Locate the cell with the specified text and output its [x, y] center coordinate. 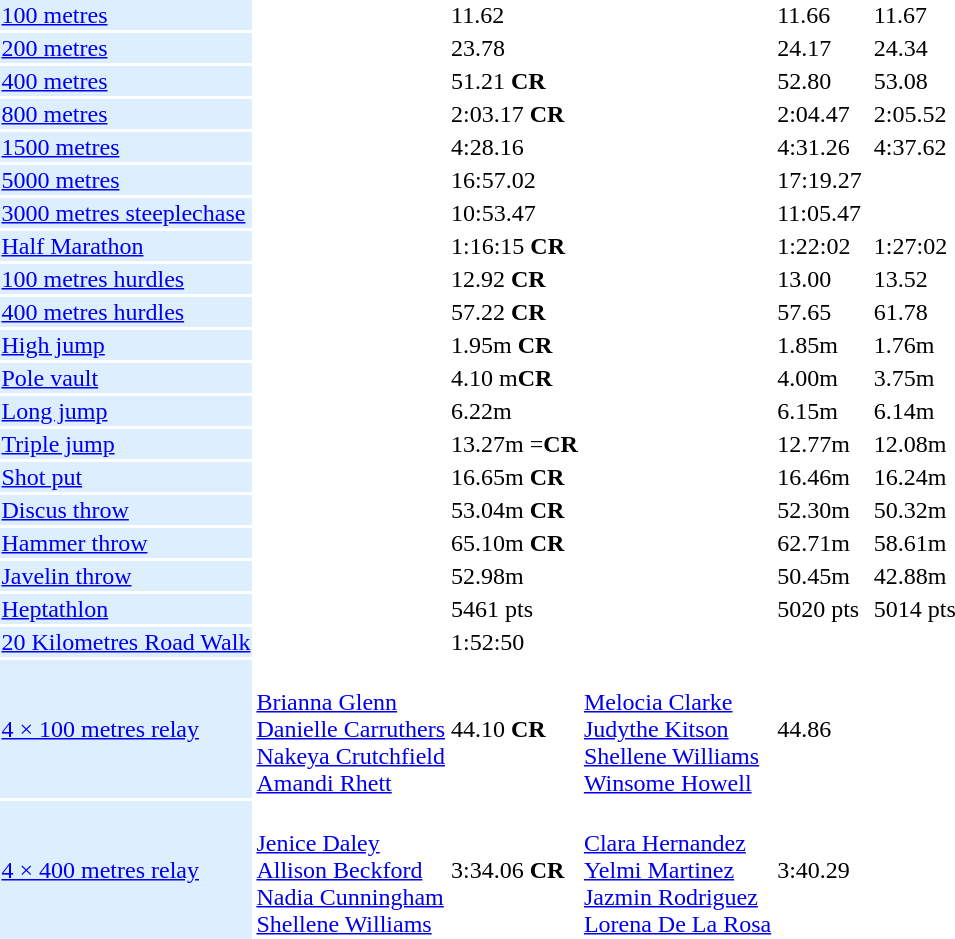
Brianna Glenn Danielle Carruthers Nakeya Crutchfield Amandi Rhett [351, 729]
13.27m =CR [515, 444]
1:52:50 [515, 642]
11:05.47 [820, 213]
3:34.06 CR [515, 870]
12.92 CR [515, 279]
100 metres hurdles [126, 279]
5000 metres [126, 180]
13.00 [820, 279]
4 × 400 metres relay [126, 870]
11.66 [820, 15]
57.22 CR [515, 312]
16:57.02 [515, 180]
3000 metres steeplechase [126, 213]
4.10 mCR [515, 378]
6.22m [515, 411]
Triple jump [126, 444]
20 Kilometres Road Walk [126, 642]
12.77m [820, 444]
10:53.47 [515, 213]
16.46m [820, 477]
1:16:15 CR [515, 246]
Half Marathon [126, 246]
52.30m [820, 510]
Discus throw [126, 510]
65.10m CR [515, 543]
44.86 [820, 729]
4 × 100 metres relay [126, 729]
Heptathlon [126, 609]
5461 pts [515, 609]
52.80 [820, 81]
800 metres [126, 114]
Clara Hernandez Yelmi Martinez Jazmin Rodriguez Lorena De La Rosa [677, 870]
62.71m [820, 543]
52.98m [515, 576]
Melocia Clarke Judythe Kitson Shellene Williams Winsome Howell [677, 729]
2:04.47 [820, 114]
57.65 [820, 312]
4:28.16 [515, 147]
200 metres [126, 48]
1:22:02 [820, 246]
100 metres [126, 15]
44.10 CR [515, 729]
6.15m [820, 411]
2:03.17 CR [515, 114]
23.78 [515, 48]
50.45m [820, 576]
Pole vault [126, 378]
400 metres hurdles [126, 312]
Shot put [126, 477]
3:40.29 [820, 870]
Hammer throw [126, 543]
1.95m CR [515, 345]
24.17 [820, 48]
11.62 [515, 15]
53.04m CR [515, 510]
High jump [126, 345]
1.85m [820, 345]
Jenice Daley Allison Beckford Nadia Cunningham Shellene Williams [351, 870]
16.65m CR [515, 477]
Javelin throw [126, 576]
51.21 CR [515, 81]
4:31.26 [820, 147]
4.00m [820, 378]
Long jump [126, 411]
5020 pts [820, 609]
17:19.27 [820, 180]
1500 metres [126, 147]
400 metres [126, 81]
